Return (X, Y) of the center of cell containing provided text 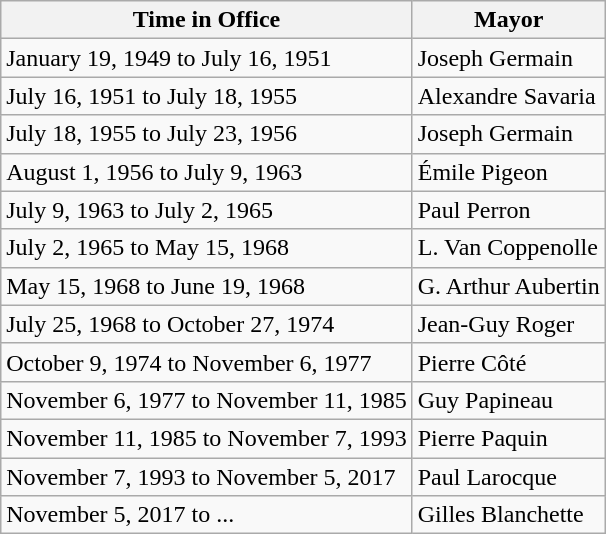
L. Van Coppenolle (508, 248)
Time in Office (206, 20)
May 15, 1968 to June 19, 1968 (206, 286)
Mayor (508, 20)
Paul Larocque (508, 477)
Pierre Paquin (508, 438)
July 2, 1965 to May 15, 1968 (206, 248)
Guy Papineau (508, 400)
July 25, 1968 to October 27, 1974 (206, 324)
Gilles Blanchette (508, 515)
July 16, 1951 to July 18, 1955 (206, 96)
Émile Pigeon (508, 172)
Pierre Côté (508, 362)
Jean-Guy Roger (508, 324)
November 7, 1993 to November 5, 2017 (206, 477)
January 19, 1949 to July 16, 1951 (206, 58)
November 11, 1985 to November 7, 1993 (206, 438)
November 5, 2017 to ... (206, 515)
November 6, 1977 to November 11, 1985 (206, 400)
August 1, 1956 to July 9, 1963 (206, 172)
Alexandre Savaria (508, 96)
G. Arthur Aubertin (508, 286)
Paul Perron (508, 210)
July 9, 1963 to July 2, 1965 (206, 210)
July 18, 1955 to July 23, 1956 (206, 134)
October 9, 1974 to November 6, 1977 (206, 362)
